Output the [x, y] coordinate of the center of the cell containing the given text.  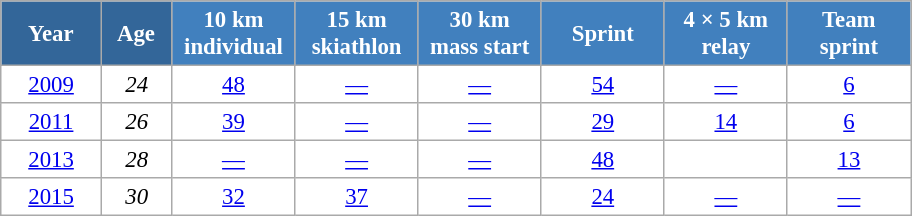
26 [136, 122]
39 [234, 122]
2011 [52, 122]
32 [234, 197]
28 [136, 160]
2009 [52, 85]
13 [848, 160]
30 [136, 197]
30 km mass start [480, 34]
14 [726, 122]
2015 [52, 197]
15 km skiathlon [356, 34]
Age [136, 34]
10 km individual [234, 34]
Sprint [602, 34]
4 × 5 km relay [726, 34]
29 [602, 122]
2013 [52, 160]
Team sprint [848, 34]
54 [602, 85]
37 [356, 197]
Year [52, 34]
